Find where the given text appears and provide that cell's center as (x, y) coordinate. 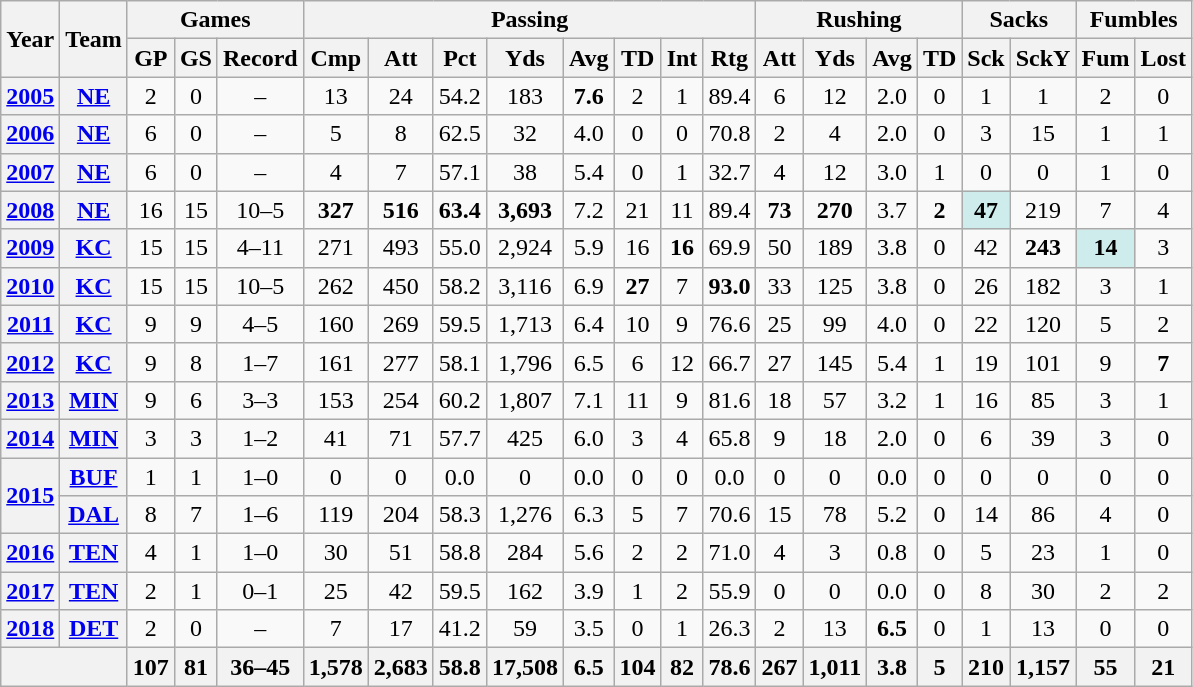
17 (400, 629)
19 (986, 362)
BUF (94, 477)
Int (682, 58)
GP (150, 58)
Cmp (336, 58)
6.3 (588, 515)
66.7 (730, 362)
425 (524, 438)
7.2 (588, 210)
204 (400, 515)
55.0 (460, 248)
51 (400, 553)
1,276 (524, 515)
36–45 (260, 667)
0.8 (892, 553)
86 (1043, 515)
243 (1043, 248)
1–7 (260, 362)
6.4 (588, 324)
57.1 (460, 172)
85 (1043, 400)
17,508 (524, 667)
58.2 (460, 286)
71.0 (730, 553)
2014 (30, 438)
41.2 (460, 629)
120 (1043, 324)
Lost (1163, 58)
3.5 (588, 629)
69.9 (730, 248)
26.3 (730, 629)
2013 (30, 400)
62.5 (460, 134)
Year (30, 39)
70.6 (730, 515)
Sacks (1019, 20)
183 (524, 96)
50 (780, 248)
1,578 (336, 667)
450 (400, 286)
63.4 (460, 210)
3,693 (524, 210)
162 (524, 591)
Sck (986, 58)
Pct (460, 58)
267 (780, 667)
78.6 (730, 667)
2017 (30, 591)
3–3 (260, 400)
1–2 (260, 438)
59 (524, 629)
Fumbles (1134, 20)
Games (215, 20)
5.9 (588, 248)
2011 (30, 324)
6.9 (588, 286)
327 (336, 210)
2015 (30, 496)
2009 (30, 248)
99 (835, 324)
22 (986, 324)
3.7 (892, 210)
277 (400, 362)
82 (682, 667)
60.2 (460, 400)
104 (638, 667)
2,924 (524, 248)
Rushing (859, 20)
1–6 (260, 515)
4–11 (260, 248)
58.3 (460, 515)
3.2 (892, 400)
153 (336, 400)
125 (835, 286)
1,157 (1043, 667)
73 (780, 210)
2016 (30, 553)
65.8 (730, 438)
3,116 (524, 286)
516 (400, 210)
271 (336, 248)
Passing (530, 20)
71 (400, 438)
26 (986, 286)
81.6 (730, 400)
93.0 (730, 286)
189 (835, 248)
41 (336, 438)
58.1 (460, 362)
10 (638, 324)
2018 (30, 629)
55 (1106, 667)
219 (1043, 210)
DET (94, 629)
1,713 (524, 324)
1,011 (835, 667)
76.6 (730, 324)
2006 (30, 134)
Rtg (730, 58)
2008 (30, 210)
3.0 (892, 172)
0–1 (260, 591)
32.7 (730, 172)
70.8 (730, 134)
78 (835, 515)
24 (400, 96)
23 (1043, 553)
2005 (30, 96)
Fum (1106, 58)
57.7 (460, 438)
Record (260, 58)
81 (196, 667)
269 (400, 324)
210 (986, 667)
2,683 (400, 667)
GS (196, 58)
6.0 (588, 438)
182 (1043, 286)
39 (1043, 438)
5.2 (892, 515)
54.2 (460, 96)
493 (400, 248)
119 (336, 515)
SckY (1043, 58)
254 (400, 400)
38 (524, 172)
262 (336, 286)
5.6 (588, 553)
7.1 (588, 400)
47 (986, 210)
2010 (30, 286)
270 (835, 210)
57 (835, 400)
161 (336, 362)
DAL (94, 515)
1,796 (524, 362)
3.9 (588, 591)
101 (1043, 362)
32 (524, 134)
Team (94, 39)
2007 (30, 172)
2012 (30, 362)
55.9 (730, 591)
284 (524, 553)
7.6 (588, 96)
4–5 (260, 324)
107 (150, 667)
145 (835, 362)
1,807 (524, 400)
33 (780, 286)
160 (336, 324)
